Find where the given text appears and provide that cell's center as [X, Y] coordinate. 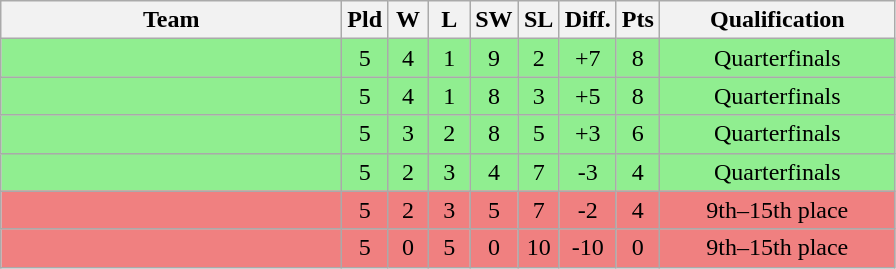
Team [172, 20]
+3 [588, 134]
Pld [365, 20]
-3 [588, 172]
L [450, 20]
+5 [588, 96]
+7 [588, 58]
SW [494, 20]
6 [638, 134]
Pts [638, 20]
9 [494, 58]
SL [538, 20]
-2 [588, 210]
Diff. [588, 20]
W [408, 20]
10 [538, 248]
Qualification [777, 20]
-10 [588, 248]
